From the cell containing the given text, extract its center point as [x, y] coordinate. 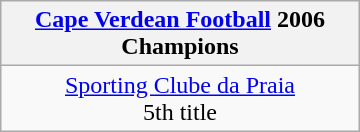
Cape Verdean Football 2006Champions [180, 34]
Sporting Clube da Praia5th title [180, 98]
